Determine the [X, Y] coordinate at the center of the cell enclosing the given text.  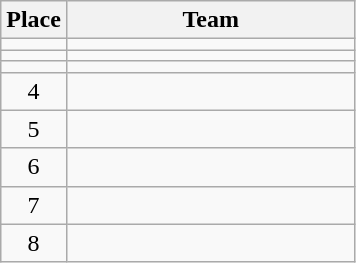
7 [34, 205]
Team [210, 20]
5 [34, 129]
4 [34, 91]
6 [34, 167]
8 [34, 243]
Place [34, 20]
